For the text-containing cell, return its midpoint in (x, y) coordinate format. 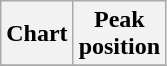
Peakposition (119, 34)
Chart (37, 34)
